Extract the [x, y] coordinate from the center of the cell holding the provided text.  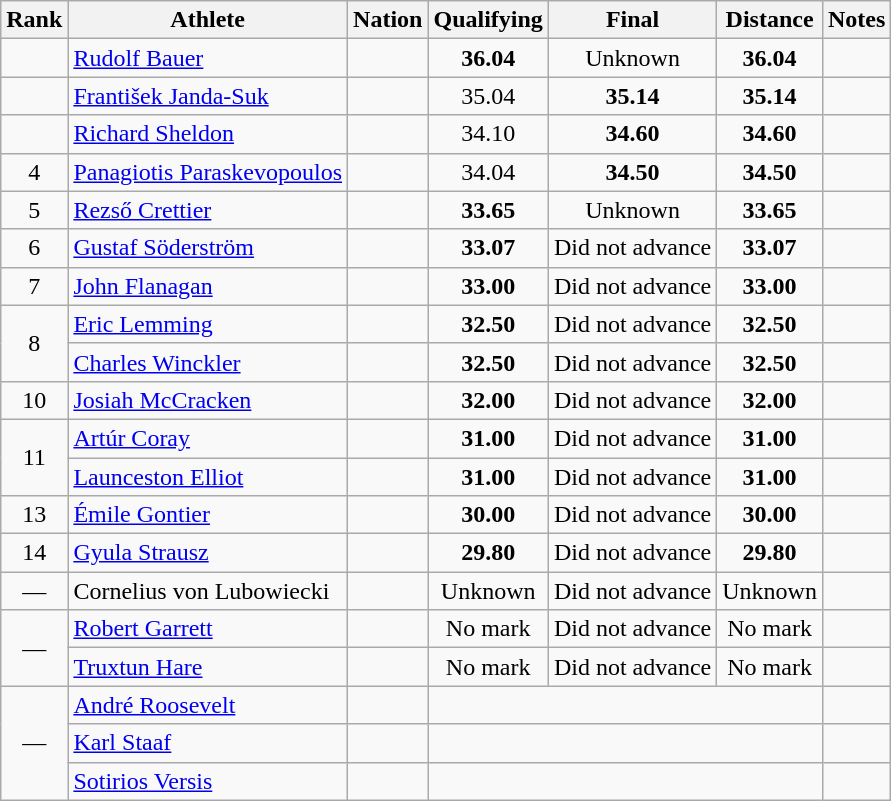
Qualifying [488, 20]
Rank [34, 20]
Distance [770, 20]
André Roosevelt [208, 705]
Athlete [208, 20]
Eric Lemming [208, 324]
Charles Winckler [208, 362]
Rudolf Bauer [208, 58]
14 [34, 553]
Cornelius von Lubowiecki [208, 591]
Gustaf Söderström [208, 248]
6 [34, 248]
Artúr Coray [208, 438]
35.04 [488, 96]
10 [34, 400]
Truxtun Hare [208, 667]
Panagiotis Paraskevopoulos [208, 172]
Josiah McCracken [208, 400]
John Flanagan [208, 286]
Nation [388, 20]
Final [632, 20]
Launceston Elliot [208, 477]
Rezső Crettier [208, 210]
5 [34, 210]
4 [34, 172]
8 [34, 343]
7 [34, 286]
Richard Sheldon [208, 134]
Karl Staaf [208, 743]
Gyula Strausz [208, 553]
13 [34, 515]
Sotirios Versis [208, 781]
František Janda-Suk [208, 96]
11 [34, 457]
Notes [856, 20]
34.10 [488, 134]
Robert Garrett [208, 629]
Émile Gontier [208, 515]
34.04 [488, 172]
